Pinpoint the cell where the given text exists, returning its (x, y) midpoint coordinate. 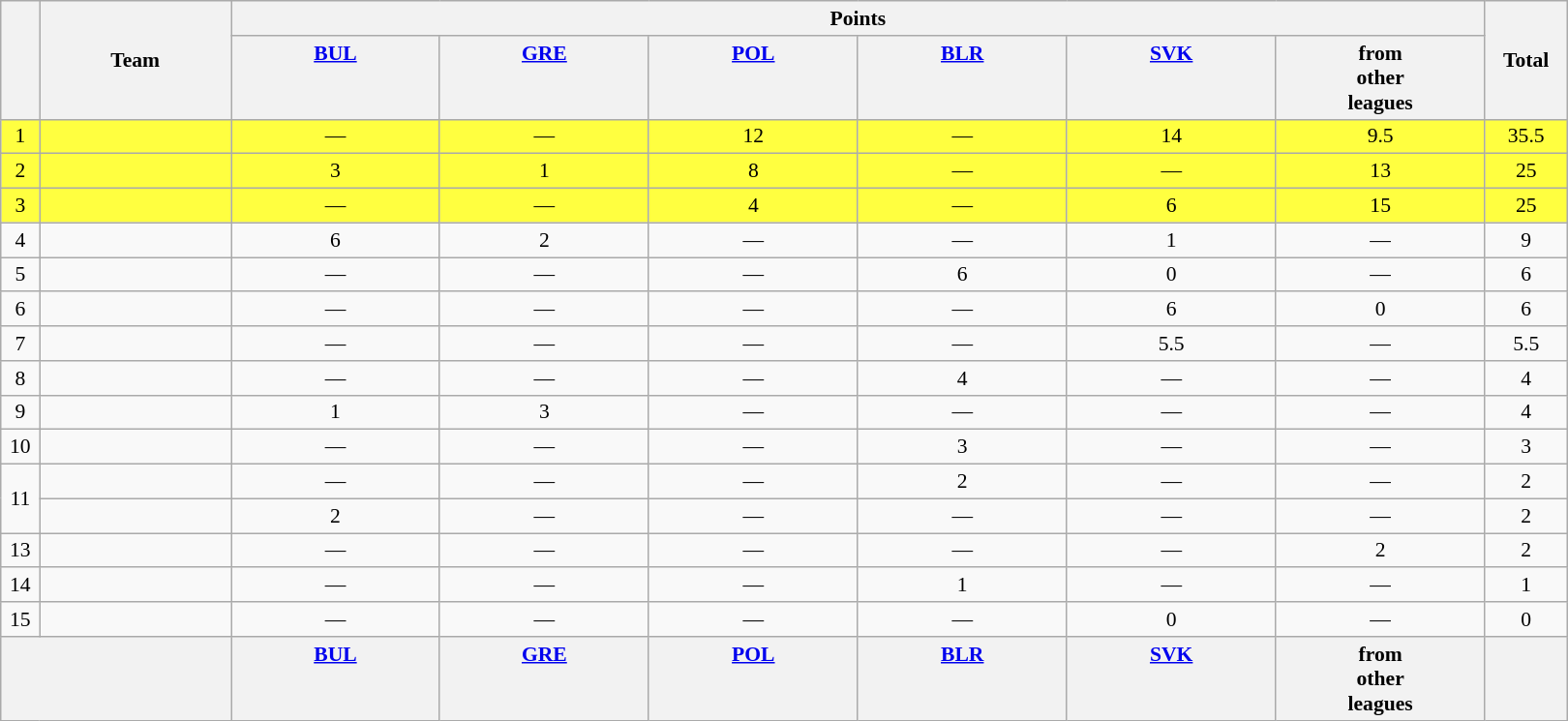
Points (858, 18)
Total (1525, 60)
12 (753, 136)
Team (136, 60)
35.5 (1525, 136)
9.5 (1380, 136)
10 (20, 447)
7 (20, 344)
5 (20, 275)
11 (20, 499)
